Extract the (X, Y) coordinate from the center of the cell holding the provided text.  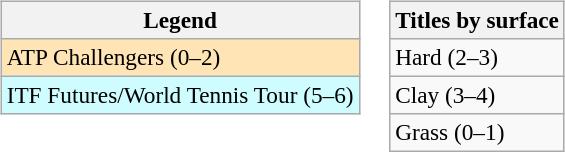
ITF Futures/World Tennis Tour (5–6) (180, 95)
Legend (180, 20)
ATP Challengers (0–2) (180, 57)
Grass (0–1) (478, 133)
Clay (3–4) (478, 95)
Titles by surface (478, 20)
Hard (2–3) (478, 57)
